Output the [X, Y] coordinate of the center of the cell containing the given text.  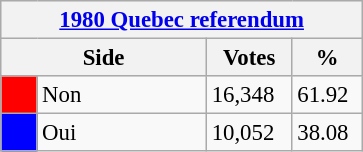
38.08 [328, 133]
16,348 [249, 95]
Side [104, 58]
61.92 [328, 95]
Non [122, 95]
10,052 [249, 133]
% [328, 58]
1980 Quebec referendum [182, 20]
Votes [249, 58]
Oui [122, 133]
